Identify which cell holds the provided text, then report its [X, Y] central coordinate. 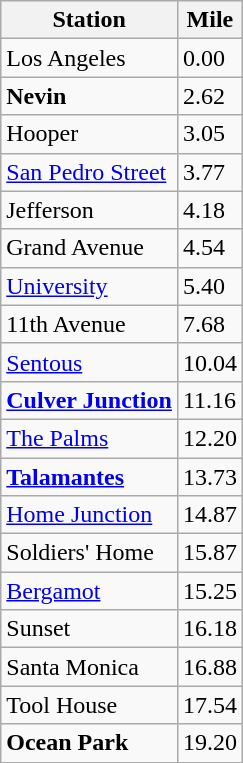
10.04 [210, 362]
0.00 [210, 58]
16.88 [210, 667]
Nevin [90, 96]
17.54 [210, 705]
3.77 [210, 172]
Sunset [90, 629]
13.73 [210, 477]
San Pedro Street [90, 172]
Bergamot [90, 591]
Station [90, 20]
19.20 [210, 743]
Culver Junction [90, 400]
7.68 [210, 324]
Sentous [90, 362]
Home Junction [90, 515]
Ocean Park [90, 743]
14.87 [210, 515]
Hooper [90, 134]
16.18 [210, 629]
11th Avenue [90, 324]
2.62 [210, 96]
Talamantes [90, 477]
University [90, 286]
Los Angeles [90, 58]
15.25 [210, 591]
The Palms [90, 438]
3.05 [210, 134]
12.20 [210, 438]
Mile [210, 20]
11.16 [210, 400]
Santa Monica [90, 667]
5.40 [210, 286]
Tool House [90, 705]
15.87 [210, 553]
Soldiers' Home [90, 553]
Grand Avenue [90, 248]
4.18 [210, 210]
Jefferson [90, 210]
4.54 [210, 248]
